Output the [x, y] coordinate of the center of the cell containing the given text.  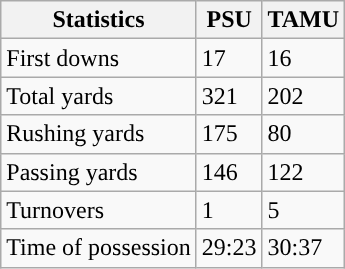
175 [229, 134]
Total yards [99, 96]
Rushing yards [99, 134]
321 [229, 96]
29:23 [229, 248]
146 [229, 172]
1 [229, 210]
5 [304, 210]
Statistics [99, 20]
30:37 [304, 248]
First downs [99, 58]
17 [229, 58]
122 [304, 172]
Turnovers [99, 210]
Time of possession [99, 248]
202 [304, 96]
TAMU [304, 20]
PSU [229, 20]
80 [304, 134]
16 [304, 58]
Passing yards [99, 172]
